Scan for the cell matching the given text and deliver its (x, y) coordinate at center. 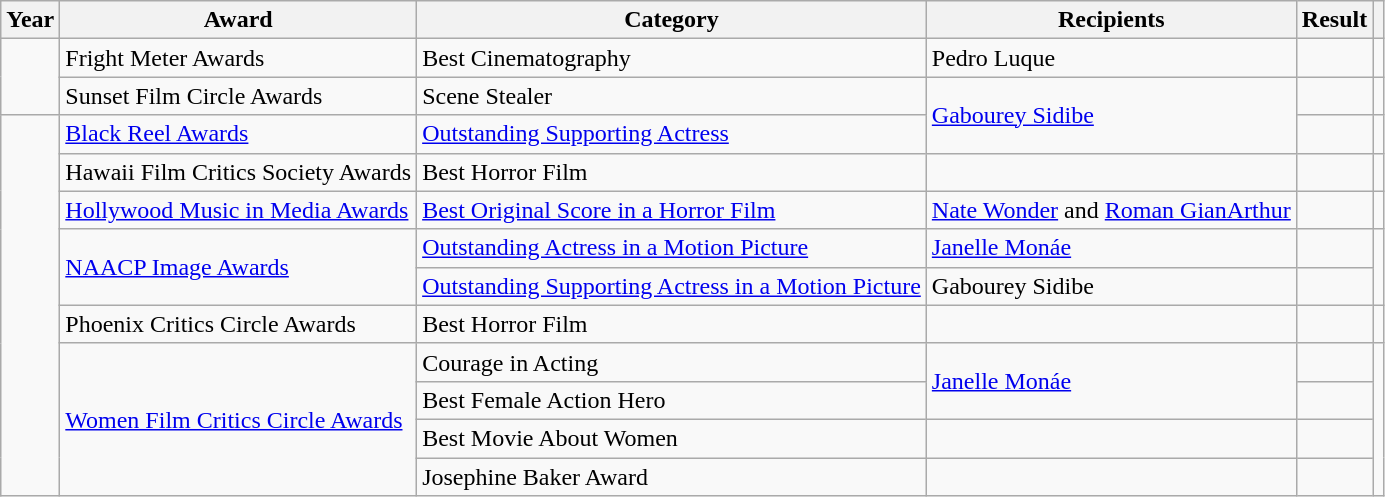
Outstanding Supporting Actress in a Motion Picture (672, 286)
Pedro Luque (1111, 58)
Recipients (1111, 20)
Hawaii Film Critics Society Awards (238, 172)
Courage in Acting (672, 362)
Best Female Action Hero (672, 400)
Result (1334, 20)
Best Cinematography (672, 58)
Hollywood Music in Media Awards (238, 210)
Nate Wonder and Roman GianArthur (1111, 210)
NAACP Image Awards (238, 267)
Year (30, 20)
Phoenix Critics Circle Awards (238, 324)
Josephine Baker Award (672, 477)
Category (672, 20)
Black Reel Awards (238, 134)
Outstanding Supporting Actress (672, 134)
Outstanding Actress in a Motion Picture (672, 248)
Best Original Score in a Horror Film (672, 210)
Scene Stealer (672, 96)
Award (238, 20)
Fright Meter Awards (238, 58)
Best Movie About Women (672, 438)
Women Film Critics Circle Awards (238, 419)
Sunset Film Circle Awards (238, 96)
